Return the [x, y] coordinate for the center point of the cell that contains the specified text.  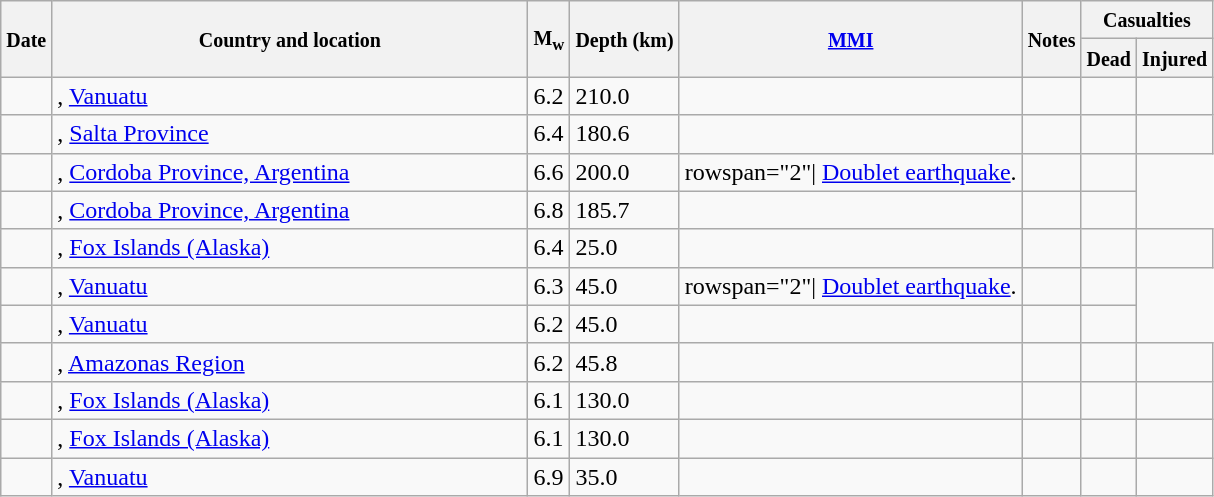
Casualties [1147, 20]
Country and location [290, 39]
, Amazonas Region [290, 362]
Date [26, 39]
Dead [1109, 58]
Depth (km) [624, 39]
45.8 [624, 362]
, Salta Province [290, 134]
6.3 [549, 286]
6.8 [549, 210]
Notes [1052, 39]
185.7 [624, 210]
180.6 [624, 134]
Injured [1174, 58]
210.0 [624, 96]
25.0 [624, 248]
Mw [549, 39]
MMI [850, 39]
6.9 [549, 477]
6.6 [549, 172]
200.0 [624, 172]
35.0 [624, 477]
